Determine the (X, Y) coordinate at the center of the cell enclosing the given text.  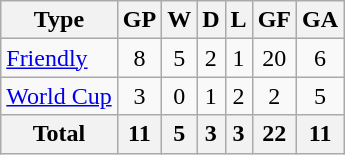
World Cup (59, 96)
0 (180, 96)
Friendly (59, 58)
6 (320, 58)
20 (274, 58)
L (238, 20)
22 (274, 134)
8 (139, 58)
GF (274, 20)
Type (59, 20)
W (180, 20)
Total (59, 134)
GA (320, 20)
GP (139, 20)
D (211, 20)
